Pinpoint the cell where the given text exists, returning its [X, Y] midpoint coordinate. 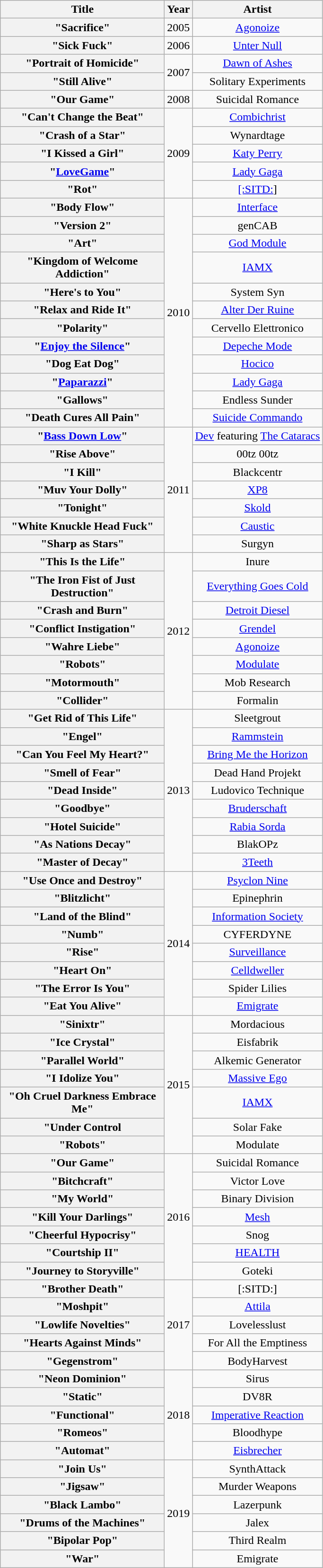
Lazerpunk [257, 1505]
"Neon Dominion" [82, 1378]
"Oh Cruel Darkness Embrace Me" [82, 1102]
"As Nations Decay" [82, 844]
"Land of the Blind" [82, 916]
2016 [179, 1217]
"Functional" [82, 1414]
Endless Sunder [257, 400]
2005 [179, 27]
Ludovico Technique [257, 790]
System Syn [257, 292]
Alter Der Ruine [257, 310]
"The Iron Fist of Just Destruction" [82, 586]
Lovelesslust [257, 1325]
"Death Cures All Pain" [82, 418]
Bloodhype [257, 1433]
"Brother Death" [82, 1289]
"Still Alive" [82, 81]
"Romeos" [82, 1433]
"My World" [82, 1199]
"Bass Down Low" [82, 436]
"Motormouth" [82, 682]
Victor Love [257, 1181]
"Polarity" [82, 328]
"Engel" [82, 736]
Bruderschaft [257, 808]
Blackcentr [257, 472]
"Under Control [82, 1127]
Katy Perry [257, 153]
Artist [257, 9]
"Hotel Suicide" [82, 827]
Psyclon Nine [257, 880]
"Sharp as Stars" [82, 544]
Interface [257, 207]
Surveillance [257, 952]
"War" [82, 1559]
Binary Division [257, 1199]
"Rise Above" [82, 454]
2009 [179, 153]
"Crash of a Star" [82, 135]
"Numb" [82, 934]
"Art" [82, 243]
"Use Once and Destroy" [82, 880]
Solitary Experiments [257, 81]
"Rot" [82, 189]
For All the Emptiness [257, 1343]
Wynardtage [257, 135]
Formalin [257, 700]
DV8R [257, 1396]
Snog [257, 1235]
"Eat You Alive" [82, 1006]
"White Knuckle Head Fuck" [82, 526]
"The Error Is You" [82, 988]
"Sick Fuck" [82, 45]
"Dog Eat Dog" [82, 364]
2006 [179, 45]
Dawn of Ashes [257, 63]
"Courtship II" [82, 1253]
"Conflict Instigation" [82, 629]
Mordacious [257, 1024]
Rammstein [257, 736]
Inure [257, 562]
Rabia Sorda [257, 827]
Caustic [257, 526]
"Kill Your Darlings" [82, 1217]
Grendel [257, 629]
"Version 2" [82, 225]
"Crash and Burn" [82, 611]
genCAB [257, 225]
"Static" [82, 1396]
"Jigsaw" [82, 1487]
SynthAttack [257, 1469]
God Module [257, 243]
Alkemic Generator [257, 1060]
"Tonight" [82, 508]
2015 [179, 1084]
2017 [179, 1325]
Cervello Elettronico [257, 328]
Solar Fake [257, 1127]
2013 [179, 790]
XP8 [257, 490]
"Paparazzi" [82, 382]
3Teeth [257, 862]
Bring Me the Horizon [257, 754]
Combichrist [257, 117]
"Bitchcraft" [82, 1181]
Attila [257, 1307]
Detroit Diesel [257, 611]
"Bipolar Pop" [82, 1541]
"Join Us" [82, 1469]
Jalex [257, 1523]
2008 [179, 99]
"Dead Inside" [82, 790]
"Goodbye" [82, 808]
"Here's to You" [82, 292]
"Lowlife Novelties" [82, 1325]
Imperative Reaction [257, 1414]
Murder Weapons [257, 1487]
"I Idolize You" [82, 1078]
"Collider" [82, 700]
"Sinixtr" [82, 1024]
"Portrait of Homicide" [82, 63]
Sirus [257, 1378]
2007 [179, 72]
"Can't Change the Beat" [82, 117]
Unter Null [257, 45]
"Parallel World" [82, 1060]
Mesh [257, 1217]
"Master of Decay" [82, 862]
BodyHarvest [257, 1361]
2014 [179, 943]
Massive Ego [257, 1078]
Surgyn [257, 544]
Skold [257, 508]
Eisbrecher [257, 1451]
"I Kissed a Girl" [82, 153]
"Heart On" [82, 970]
"Gegenstrom" [82, 1361]
HEALTH [257, 1253]
Spider Lilies [257, 988]
Dead Hand Projekt [257, 772]
"This Is the Life" [82, 562]
Everything Goes Cold [257, 586]
"Relax and Ride It" [82, 310]
"Gallows" [82, 400]
"Muv Your Dolly" [82, 490]
Dev featuring The Cataracs [257, 436]
2010 [179, 312]
"Sacrifice" [82, 27]
2011 [179, 490]
Mob Research [257, 682]
"Cheerful Hypocrisy" [82, 1235]
"Ice Crystal" [82, 1042]
"Body Flow" [82, 207]
BlakOPz [257, 844]
"Blitzlicht" [82, 898]
Title [82, 9]
Sleetgrout [257, 718]
CYFERDYNE [257, 934]
Information Society [257, 916]
Epinephrin [257, 898]
"Black Lambo" [82, 1505]
"Hearts Against Minds" [82, 1343]
"Smell of Fear" [82, 772]
Goteki [257, 1271]
"Can You Feel My Heart?" [82, 754]
"I Kill" [82, 472]
"Automat" [82, 1451]
"Moshpit" [82, 1307]
Year [179, 9]
Suicide Commando [257, 418]
"Rise" [82, 952]
Hocico [257, 364]
"Get Rid of This Life" [82, 718]
2018 [179, 1414]
Third Realm [257, 1541]
"Drums of the Machines" [82, 1523]
Depeche Mode [257, 346]
"Kingdom of Welcome Addiction" [82, 267]
00tz 00tz [257, 454]
"Journey to Storyville" [82, 1271]
Celldweller [257, 970]
"LoveGame" [82, 171]
2019 [179, 1514]
2012 [179, 631]
"Enjoy the Silence" [82, 346]
"Wahre Liebe" [82, 646]
Eisfabrik [257, 1042]
